For the text-containing cell, return its midpoint in [x, y] coordinate format. 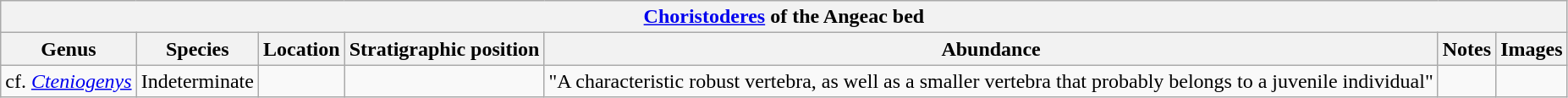
Location [301, 49]
Abundance [991, 49]
Choristoderes of the Angeac bed [784, 17]
Stratigraphic position [444, 49]
Indeterminate [197, 81]
Images [1532, 49]
Notes [1466, 49]
cf. Cteniogenys [69, 81]
"A characteristic robust vertebra, as well as a smaller vertebra that probably belongs to a juvenile individual" [991, 81]
Species [197, 49]
Genus [69, 49]
